Locate the cell with the specified text and output its [x, y] center coordinate. 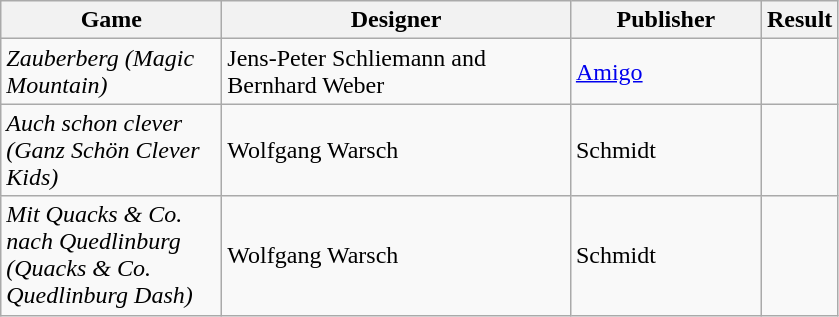
Publisher [666, 20]
Mit Quacks & Co. nach Quedlinburg (Quacks & Co. Quedlinburg Dash) [112, 256]
Game [112, 20]
Jens-Peter Schliemann and Bernhard Weber [396, 72]
Amigo [666, 72]
Result [799, 20]
Auch schon clever (Ganz Schön Clever Kids) [112, 150]
Zauberberg (Magic Mountain) [112, 72]
Designer [396, 20]
